For the text-containing cell, return its midpoint in [x, y] coordinate format. 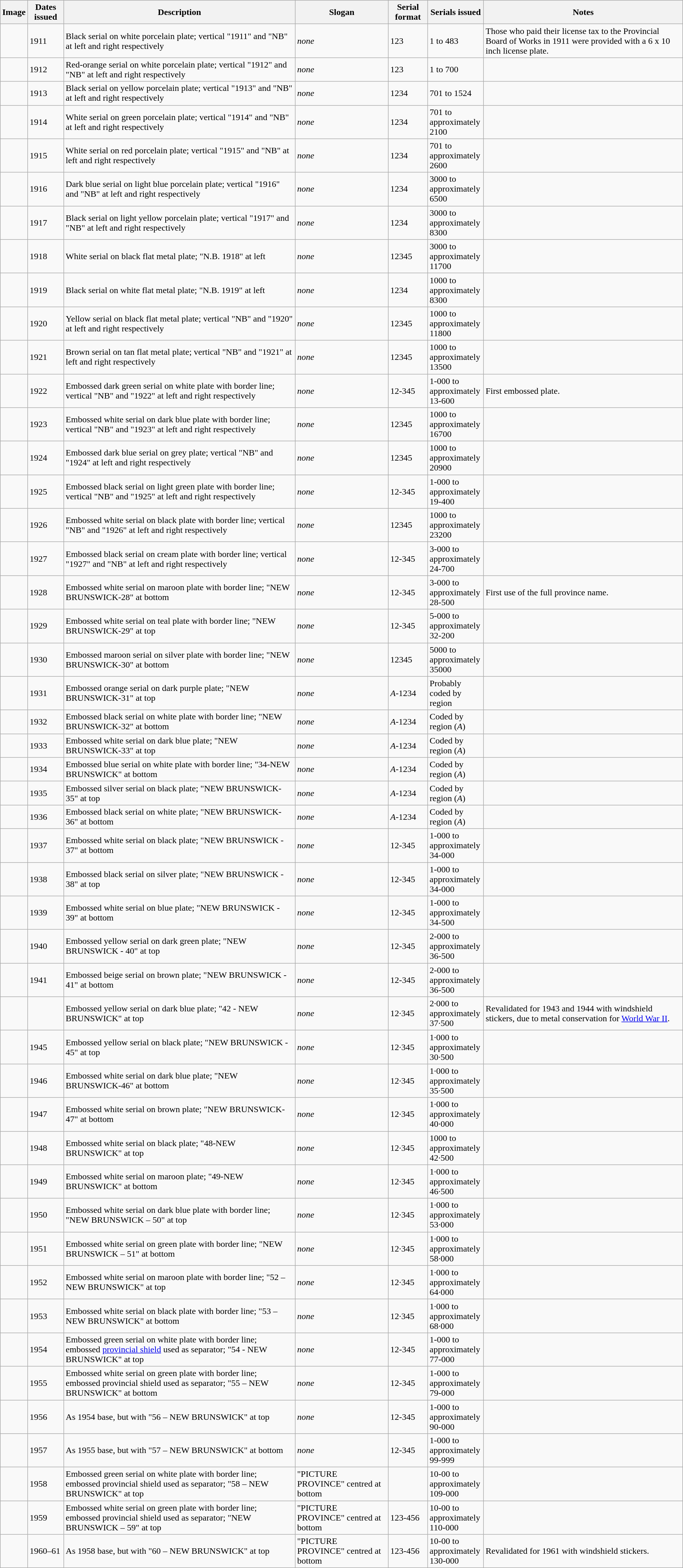
Embossed dark blue serial on grey plate; vertical "NB" and "1924" at left and right respectively [180, 458]
1932 [46, 722]
1940 [46, 946]
1916 [46, 189]
Embossed white serial on dark blue plate; "NEW BRUNSWICK-46" at bottom [180, 1081]
Revalidated for 1961 with windshield stickers. [583, 1551]
As 1954 base, but with "56 – NEW BRUNSWICK" at top [180, 1417]
Black serial on white flat metal plate; "N.B. 1919" at left [180, 290]
Embossed black serial on cream plate with border line; vertical "1927" and "NB" at left and right respectively [180, 559]
Embossed green serial on white plate with border line; embossed provincial shield used as separator; "58 – NEW BRUNSWICK" at top [180, 1484]
1956 [46, 1417]
Dark blue serial on light blue porcelain plate; vertical "1916" and "NB" at left and right respectively [180, 189]
Embossed black serial on silver plate; "NEW BRUNSWICK - 38" at top [180, 879]
White serial on green porcelain plate; vertical "1914" and "NB" at left and right respectively [180, 122]
Embossed white serial on green plate with border line; "NEW BRUNSWICK – 51" at bottom [180, 1249]
Embossed white serial on maroon plate with border line; "52 – NEW BRUNSWICK" at top [180, 1282]
First embossed plate. [583, 391]
701 to approximately 2600 [456, 155]
Embossed black serial on white plate with border line; "NEW BRUNSWICK-32" at bottom [180, 722]
1934 [46, 769]
Embossed yellow serial on black plate; "NEW BRUNSWICK - 45" at top [180, 1047]
3000 to approximately 11700 [456, 256]
1000 to approximately 20900 [456, 458]
1000 to approximately 11800 [456, 323]
1919 [46, 290]
1-000 to approximately 13-600 [456, 391]
1922 [46, 391]
1927 [46, 559]
5000 to approximately 35000 [456, 660]
Embossed blue serial on white plate with border line; "34-NEW BRUNSWICK" at bottom [180, 769]
Notes [583, 12]
1-000 to approximately 79-000 [456, 1383]
Image [14, 12]
1948 [46, 1148]
1000 to approximately 42·500 [456, 1148]
White serial on red porcelain plate; vertical "1915" and "NB" at left and right respectively [180, 155]
1915 [46, 155]
1912 [46, 69]
Embossed white serial on green plate with border line; embossed provincial shield used as separator; "55 – NEW BRUNSWICK" at bottom [180, 1383]
1924 [46, 458]
1913 [46, 93]
1960–61 [46, 1551]
3000 to approximately 6500 [456, 189]
1·000 to approximately 64·000 [456, 1282]
1-000 to approximately 19-400 [456, 492]
Embossed green serial on white plate with border line; embossed provincial shield used as separator; "54 - NEW BRUNSWICK" at top [180, 1349]
1950 [46, 1215]
1946 [46, 1081]
1 to 700 [456, 69]
1959 [46, 1518]
10-00 to approximately 130-000 [456, 1551]
1931 [46, 693]
1954 [46, 1349]
Serials issued [456, 12]
1-000 to approximately 77-000 [456, 1349]
1000 to approximately 13500 [456, 357]
10-00 to approximately 109-000 [456, 1484]
1925 [46, 492]
701 to approximately 2100 [456, 122]
1-000 to approximately 34-500 [456, 913]
1937 [46, 845]
1935 [46, 793]
3000 to approximately 8300 [456, 223]
1·000 to approximately 53·000 [456, 1215]
Embossed white serial on blue plate; "NEW BRUNSWICK - 39" at bottom [180, 913]
Dates issued [46, 12]
1-000 to approximately 90-000 [456, 1417]
As 1958 base, but with "60 – NEW BRUNSWICK" at top [180, 1551]
1·000 to approximately 58·000 [456, 1249]
First use of the full province name. [583, 592]
Embossed white serial on black plate with border line; "53 – NEW BRUNSWICK" at bottom [180, 1316]
1949 [46, 1181]
1947 [46, 1114]
Red-orange serial on white porcelain plate; vertical "1912" and "NB" at left and right respectively [180, 69]
Embossed white serial on dark blue plate with border line; "NEW BRUNSWICK – 50" at top [180, 1215]
1918 [46, 256]
Probably coded by region [456, 693]
Embossed black serial on white plate; "NEW BRUNSWICK-36" at bottom [180, 817]
Black serial on yellow porcelain plate; vertical "1913" and "NB" at left and right respectively [180, 93]
1939 [46, 913]
1938 [46, 879]
Embossed black serial on light green plate with border line; vertical "NB" and "1925" at left and right respectively [180, 492]
Slogan [341, 12]
1953 [46, 1316]
Embossed white serial on brown plate; "NEW BRUNSWICK-47" at bottom [180, 1114]
Embossed white serial on maroon plate; "49-NEW BRUNSWICK" at bottom [180, 1181]
White serial on black flat metal plate; "N.B. 1918" at left [180, 256]
1000 to approximately 8300 [456, 290]
1929 [46, 626]
Black serial on white porcelain plate; vertical "1911" and "NB" at left and right respectively [180, 41]
Revalidated for 1943 and 1944 with windshield stickers, due to metal conservation for World War II. [583, 1014]
1923 [46, 424]
701 to 1524 [456, 93]
3-000 to approximately 24-700 [456, 559]
1000 to approximately 16700 [456, 424]
1·000 to approximately 68·000 [456, 1316]
1·000 to approximately 30·500 [456, 1047]
Embossed white serial on black plate; "48-NEW BRUNSWICK" at top [180, 1148]
Embossed white serial on black plate with border line; vertical "NB" and "1926" at left and right respectively [180, 525]
Embossed maroon serial on silver plate with border line; "NEW BRUNSWICK-30" at bottom [180, 660]
Embossed yellow serial on dark green plate; "NEW BRUNSWICK - 40" at top [180, 946]
1930 [46, 660]
Embossed dark green serial on white plate with border line; vertical "NB" and "1922" at left and right respectively [180, 391]
1955 [46, 1383]
Black serial on light yellow porcelain plate; vertical "1917" and "NB" at left and right respectively [180, 223]
1000 to approximately 23200 [456, 525]
Embossed beige serial on brown plate; "NEW BRUNSWICK - 41" at bottom [180, 980]
1926 [46, 525]
As 1955 base, but with "57 – NEW BRUNSWICK" at bottom [180, 1450]
Embossed white serial on teal plate with border line; "NEW BRUNSWICK-29" at top [180, 626]
1 to 483 [456, 41]
1936 [46, 817]
1921 [46, 357]
5-000 to approximately 32-200 [456, 626]
Embossed white serial on black plate; "NEW BRUNSWICK - 37" at bottom [180, 845]
10-00 to approximately 110-000 [456, 1518]
1·000 to approximately 40·000 [456, 1114]
Yellow serial on black flat metal plate; vertical "NB" and "1920" at left and right respectively [180, 323]
Embossed white serial on dark blue plate with border line; vertical "NB" and "1923" at left and right respectively [180, 424]
2·000 to approximately 37·500 [456, 1014]
1933 [46, 745]
1952 [46, 1282]
Brown serial on tan flat metal plate; vertical "NB" and "1921" at left and right respectively [180, 357]
1941 [46, 980]
3-000 to approximately 28-500 [456, 592]
1-000 to approximately 99-999 [456, 1450]
Description [180, 12]
1920 [46, 323]
Embossed white serial on dark blue plate; "NEW BRUNSWICK-33" at top [180, 745]
Embossed yellow serial on dark blue plate; "42 - NEW BRUNSWICK" at top [180, 1014]
Those who paid their license tax to the Provincial Board of Works in 1911 were provided with a 6 x 10 inch license plate. [583, 41]
1911 [46, 41]
1945 [46, 1047]
1951 [46, 1249]
Embossed silver serial on black plate; "NEW BRUNSWICK-35" at top [180, 793]
Serial format [408, 12]
1917 [46, 223]
Embossed white serial on green plate with border line; embossed provincial shield used as separator; "NEW BRUNSWICK – 59" at top [180, 1518]
1·000 to approximately 35·500 [456, 1081]
Embossed white serial on maroon plate with border line; "NEW BRUNSWICK-28" at bottom [180, 592]
Embossed orange serial on dark purple plate; "NEW BRUNSWICK-31" at top [180, 693]
1957 [46, 1450]
1958 [46, 1484]
1·000 to approximately 46·500 [456, 1181]
1928 [46, 592]
1914 [46, 122]
